Locate the cell with the specified text and output its [x, y] center coordinate. 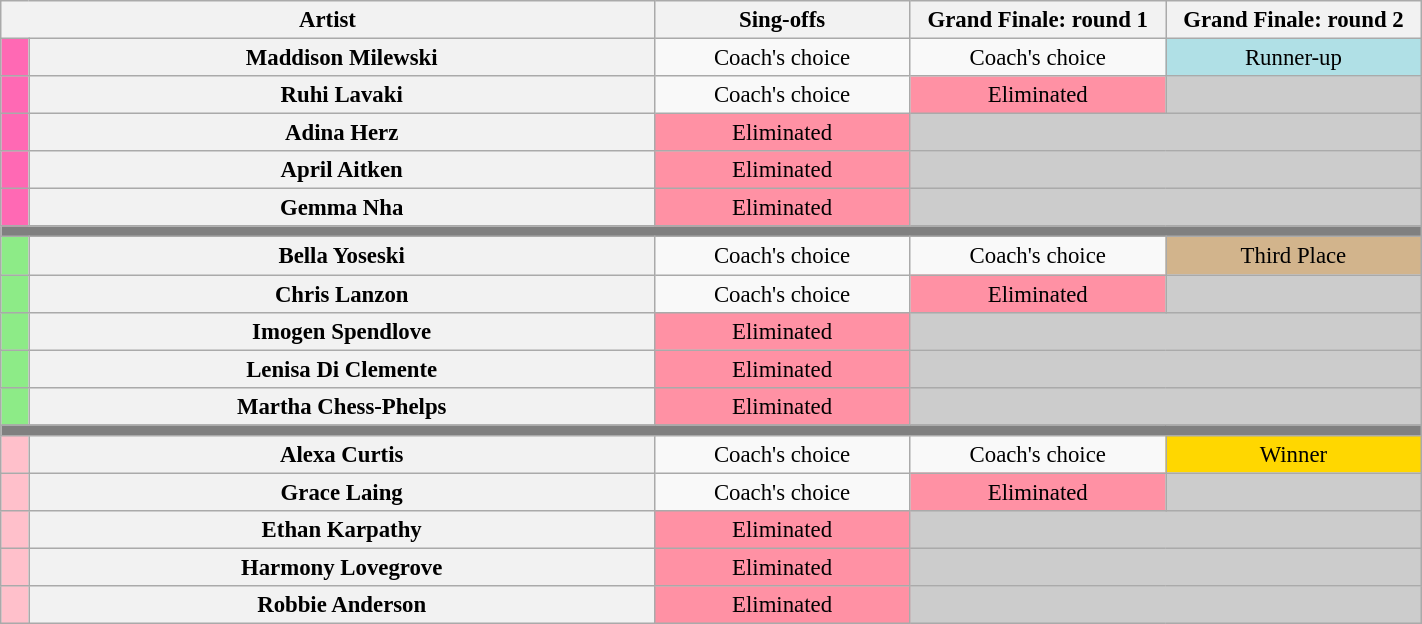
Robbie Anderson [342, 605]
Lenisa Di Clemente [342, 369]
Alexa Curtis [342, 455]
Adina Herz [342, 133]
Bella Yoseski [342, 256]
Third Place [1294, 256]
Runner-up [1294, 58]
Martha Chess-Phelps [342, 406]
Chris Lanzon [342, 294]
Harmony Lovegrove [342, 567]
April Aitken [342, 170]
Ruhi Lavaki [342, 95]
Sing-offs [782, 20]
Grand Finale: round 1 [1038, 20]
Grace Laing [342, 492]
Gemma Nha [342, 208]
Winner [1294, 455]
Maddison Milewski [342, 58]
Imogen Spendlove [342, 331]
Artist [328, 20]
Grand Finale: round 2 [1294, 20]
Ethan Karpathy [342, 530]
